Search for the cell housing the specified text and yield its (X, Y) center coordinate. 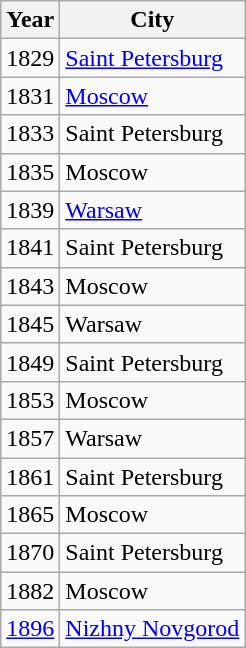
1835 (30, 172)
1870 (30, 553)
1861 (30, 477)
1841 (30, 248)
City (152, 20)
1831 (30, 96)
1843 (30, 286)
1829 (30, 58)
1833 (30, 134)
1865 (30, 515)
Year (30, 20)
Nizhny Novgorod (152, 629)
1845 (30, 324)
1857 (30, 438)
1839 (30, 210)
1882 (30, 591)
1896 (30, 629)
1853 (30, 400)
1849 (30, 362)
